Pinpoint the cell where the given text exists, returning its [X, Y] midpoint coordinate. 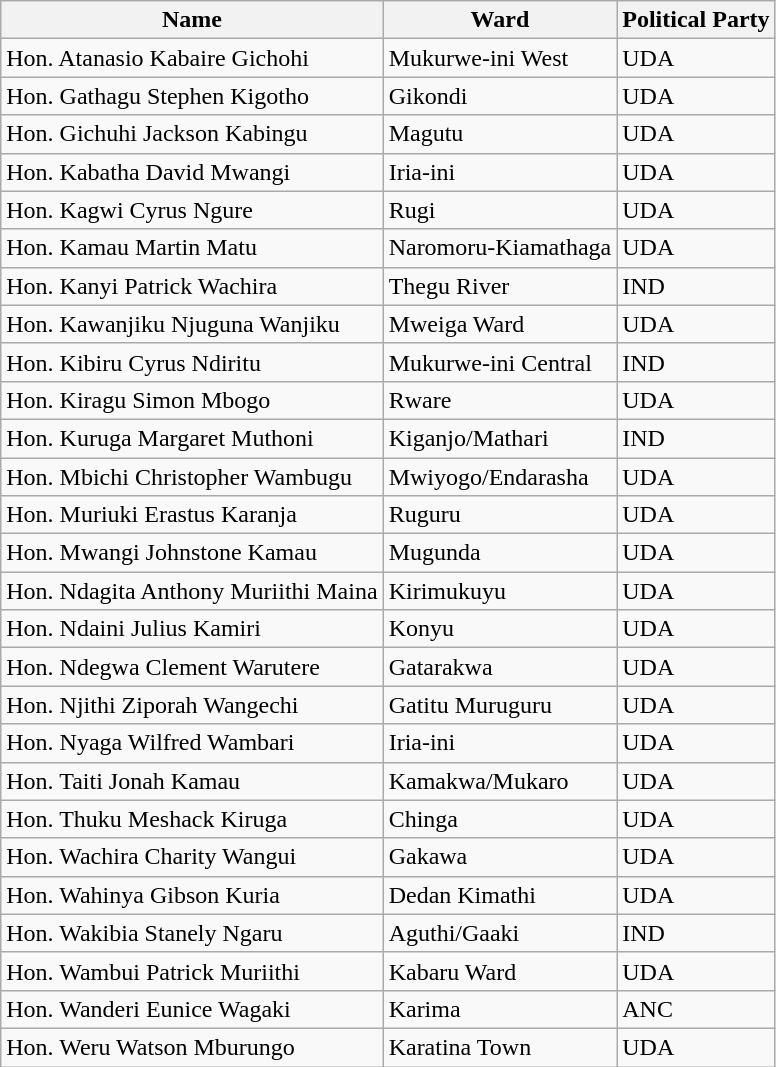
Mwiyogo/Endarasha [500, 477]
Hon. Thuku Meshack Kiruga [192, 819]
Hon. Kuruga Margaret Muthoni [192, 438]
Ruguru [500, 515]
Political Party [696, 20]
Gakawa [500, 857]
Mukurwe-ini West [500, 58]
Hon. Wakibia Stanely Ngaru [192, 933]
Hon. Kanyi Patrick Wachira [192, 286]
Hon. Kiragu Simon Mbogo [192, 400]
Hon. Kagwi Cyrus Ngure [192, 210]
Name [192, 20]
Hon. Mbichi Christopher Wambugu [192, 477]
Hon. Ndegwa Clement Warutere [192, 667]
Rware [500, 400]
Hon. Ndaini Julius Kamiri [192, 629]
Gatarakwa [500, 667]
Hon. Kamau Martin Matu [192, 248]
Hon. Kibiru Cyrus Ndiritu [192, 362]
Hon. Muriuki Erastus Karanja [192, 515]
Hon. Ndagita Anthony Muriithi Maina [192, 591]
Hon. Atanasio Kabaire Gichohi [192, 58]
Hon. Nyaga Wilfred Wambari [192, 743]
Karima [500, 1009]
Hon. Gichuhi Jackson Kabingu [192, 134]
Kamakwa/Mukaro [500, 781]
Chinga [500, 819]
Hon. Gathagu Stephen Kigotho [192, 96]
Aguthi/Gaaki [500, 933]
ANC [696, 1009]
Hon. Wanderi Eunice Wagaki [192, 1009]
Hon. Wachira Charity Wangui [192, 857]
Kabaru Ward [500, 971]
Magutu [500, 134]
Naromoru-Kiamathaga [500, 248]
Hon. Wahinya Gibson Kuria [192, 895]
Mweiga Ward [500, 324]
Gikondi [500, 96]
Hon. Wambui Patrick Muriithi [192, 971]
Gatitu Muruguru [500, 705]
Dedan Kimathi [500, 895]
Hon. Taiti Jonah Kamau [192, 781]
Kirimukuyu [500, 591]
Konyu [500, 629]
Rugi [500, 210]
Hon. Mwangi Johnstone Kamau [192, 553]
Hon. Njithi Ziporah Wangechi [192, 705]
Hon. Kabatha David Mwangi [192, 172]
Mukurwe-ini Central [500, 362]
Hon. Kawanjiku Njuguna Wanjiku [192, 324]
Karatina Town [500, 1047]
Mugunda [500, 553]
Kiganjo/Mathari [500, 438]
Thegu River [500, 286]
Hon. Weru Watson Mburungo [192, 1047]
Ward [500, 20]
